Extract the (x, y) coordinate from the center of the cell holding the provided text.  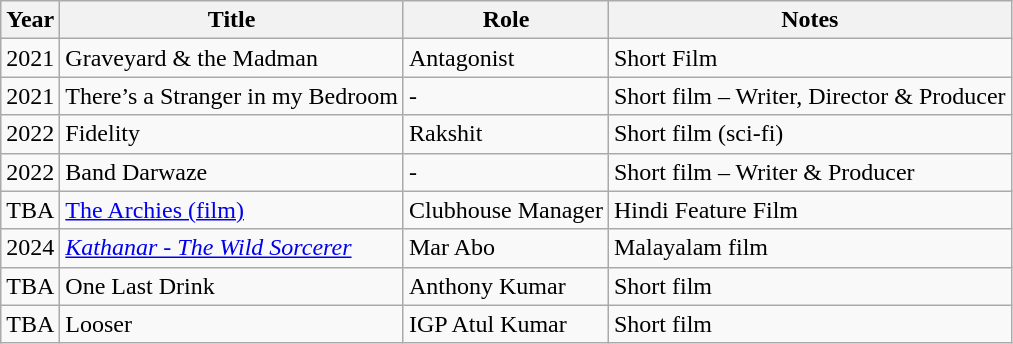
The Archies (film) (232, 210)
Graveyard & the Madman (232, 58)
Notes (810, 20)
Short film – Writer & Producer (810, 172)
Mar Abo (506, 248)
Anthony Kumar (506, 286)
Band Darwaze (232, 172)
IGP Atul Kumar (506, 324)
Kathanar - The Wild Sorcerer (232, 248)
Rakshit (506, 134)
Short film – Writer, Director & Producer (810, 96)
Short Film (810, 58)
Role (506, 20)
Short film (sci-fi) (810, 134)
Year (30, 20)
One Last Drink (232, 286)
Antagonist (506, 58)
Looser (232, 324)
Malayalam film (810, 248)
Clubhouse Manager (506, 210)
Title (232, 20)
2024 (30, 248)
Hindi Feature Film (810, 210)
There’s a Stranger in my Bedroom (232, 96)
Fidelity (232, 134)
